Locate the cell with the specified text and output its [X, Y] center coordinate. 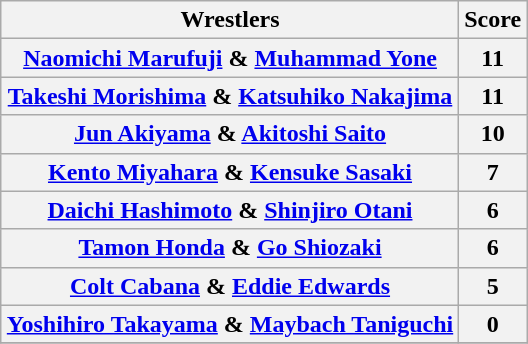
10 [493, 134]
5 [493, 286]
0 [493, 324]
Wrestlers [230, 20]
Daichi Hashimoto & Shinjiro Otani [230, 210]
7 [493, 172]
Takeshi Morishima & Katsuhiko Nakajima [230, 96]
Yoshihiro Takayama & Maybach Taniguchi [230, 324]
Kento Miyahara & Kensuke Sasaki [230, 172]
Jun Akiyama & Akitoshi Saito [230, 134]
Naomichi Marufuji & Muhammad Yone [230, 58]
Colt Cabana & Eddie Edwards [230, 286]
Tamon Honda & Go Shiozaki [230, 248]
Score [493, 20]
